Return the (x, y) coordinate for the center point of the cell that contains the specified text.  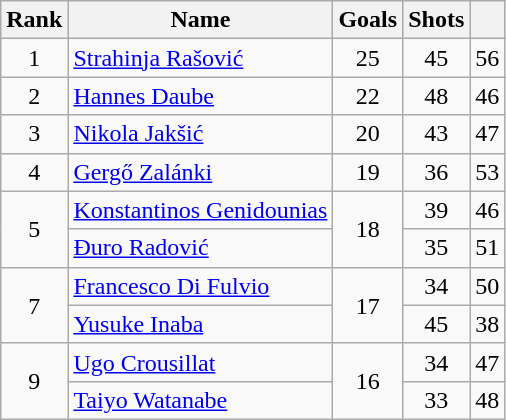
35 (436, 248)
19 (368, 172)
50 (488, 286)
Taiyo Watanabe (200, 400)
Francesco Di Fulvio (200, 286)
9 (34, 381)
3 (34, 134)
2 (34, 96)
Đuro Radović (200, 248)
20 (368, 134)
Name (200, 20)
Nikola Jakšić (200, 134)
Strahinja Rašović (200, 58)
25 (368, 58)
22 (368, 96)
18 (368, 229)
43 (436, 134)
1 (34, 58)
Hannes Daube (200, 96)
39 (436, 210)
53 (488, 172)
5 (34, 229)
Yusuke Inaba (200, 324)
Konstantinos Genidounias (200, 210)
51 (488, 248)
36 (436, 172)
4 (34, 172)
Ugo Crousillat (200, 362)
7 (34, 305)
17 (368, 305)
Goals (368, 20)
38 (488, 324)
Rank (34, 20)
16 (368, 381)
33 (436, 400)
56 (488, 58)
Shots (436, 20)
Gergő Zalánki (200, 172)
